Capture the cell that displays the provided text and extract its [x, y] central coordinate. 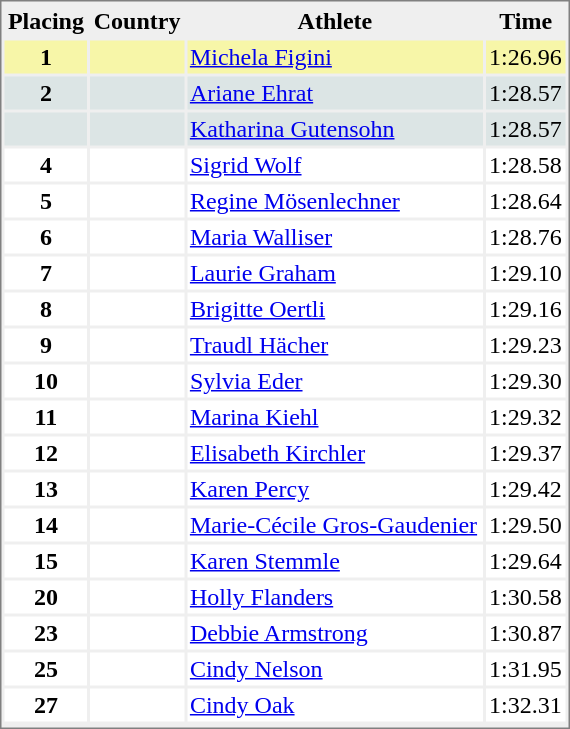
Traudl Hächer [335, 344]
1:30.87 [526, 632]
4 [46, 164]
1:28.76 [526, 236]
1:29.10 [526, 272]
10 [46, 380]
1:29.42 [526, 488]
1:32.31 [526, 704]
1:26.96 [526, 56]
1:31.95 [526, 668]
Michela Figini [335, 56]
1:29.50 [526, 524]
11 [46, 416]
1 [46, 56]
Karen Stemmle [335, 560]
6 [46, 236]
1:29.30 [526, 380]
Athlete [335, 20]
15 [46, 560]
5 [46, 200]
Laurie Graham [335, 272]
1:29.23 [526, 344]
8 [46, 308]
Karen Percy [335, 488]
1:28.58 [526, 164]
Country [137, 20]
Debbie Armstrong [335, 632]
Katharina Gutensohn [335, 128]
20 [46, 596]
Placing [46, 20]
Regine Mösenlechner [335, 200]
1:30.58 [526, 596]
1:29.37 [526, 452]
1:28.64 [526, 200]
23 [46, 632]
Cindy Oak [335, 704]
Elisabeth Kirchler [335, 452]
Sigrid Wolf [335, 164]
1:29.64 [526, 560]
Cindy Nelson [335, 668]
Sylvia Eder [335, 380]
2 [46, 92]
14 [46, 524]
Holly Flanders [335, 596]
Brigitte Oertli [335, 308]
Ariane Ehrat [335, 92]
13 [46, 488]
9 [46, 344]
27 [46, 704]
Maria Walliser [335, 236]
Time [526, 20]
25 [46, 668]
7 [46, 272]
Marina Kiehl [335, 416]
12 [46, 452]
1:29.32 [526, 416]
Marie-Cécile Gros-Gaudenier [335, 524]
1:29.16 [526, 308]
